Return the [X, Y] coordinate for the center point of the cell that contains the specified text.  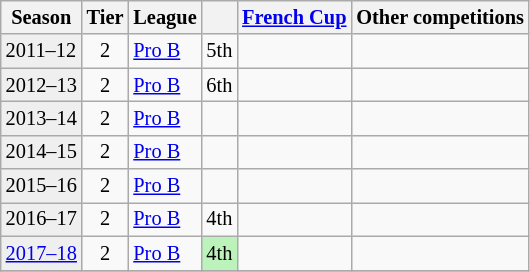
2012–13 [42, 85]
6th [220, 85]
2014–15 [42, 152]
2015–16 [42, 186]
Other competitions [440, 17]
5th [220, 51]
Season [42, 17]
Tier [106, 17]
French Cup [294, 17]
2011–12 [42, 51]
2017–18 [42, 253]
League [164, 17]
2013–14 [42, 118]
2016–17 [42, 219]
